Output the [X, Y] coordinate of the center of the cell containing the given text.  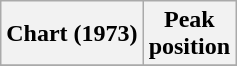
Chart (1973) [72, 34]
Peakposition [189, 34]
